Find where the given text appears and provide that cell's center as (X, Y) coordinate. 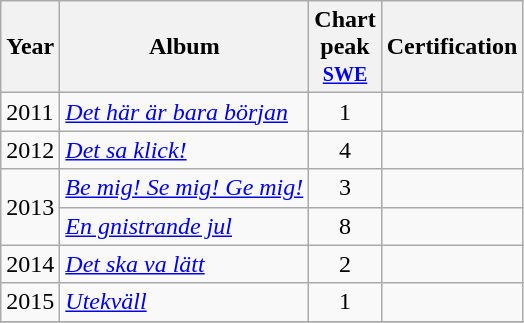
2011 (30, 112)
Chart peakSWE (345, 47)
2015 (30, 302)
Utekväll (184, 302)
Det ska va lätt (184, 264)
2014 (30, 264)
Det här är bara början (184, 112)
2013 (30, 207)
Certification (452, 47)
2012 (30, 150)
Year (30, 47)
4 (345, 150)
En gnistrande jul (184, 226)
2 (345, 264)
8 (345, 226)
Det sa klick! (184, 150)
Album (184, 47)
3 (345, 188)
Be mig! Se mig! Ge mig! (184, 188)
